Capture the cell that displays the provided text and extract its (X, Y) central coordinate. 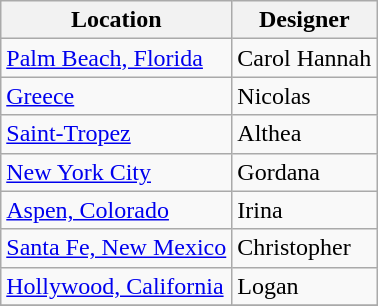
Hollywood, California (116, 286)
New York City (116, 172)
Althea (304, 134)
Irina (304, 210)
Gordana (304, 172)
Saint-Tropez (116, 134)
Logan (304, 286)
Greece (116, 96)
Santa Fe, New Mexico (116, 248)
Christopher (304, 248)
Carol Hannah (304, 58)
Location (116, 20)
Designer (304, 20)
Aspen, Colorado (116, 210)
Nicolas (304, 96)
Palm Beach, Florida (116, 58)
